Identify which cell holds the provided text, then report its [X, Y] central coordinate. 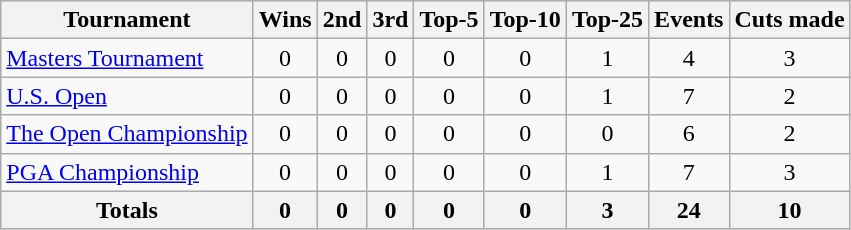
Events [689, 20]
10 [790, 210]
Tournament [127, 20]
The Open Championship [127, 134]
Masters Tournament [127, 58]
24 [689, 210]
Top-5 [449, 20]
Totals [127, 210]
Wins [285, 20]
6 [689, 134]
Top-25 [607, 20]
PGA Championship [127, 172]
Cuts made [790, 20]
3rd [390, 20]
U.S. Open [127, 96]
2nd [342, 20]
Top-10 [525, 20]
4 [689, 58]
